Identify which cell holds the provided text, then report its (x, y) central coordinate. 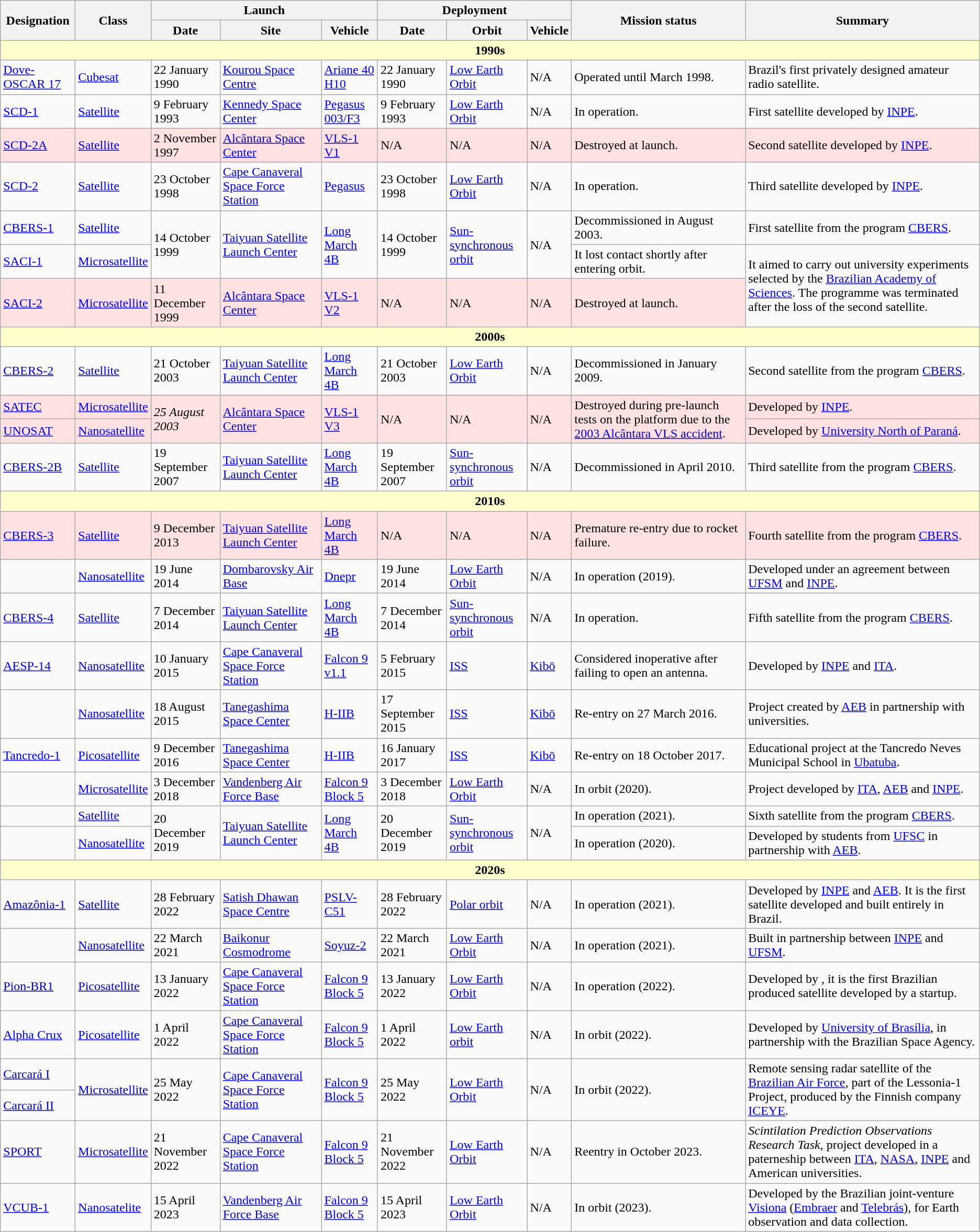
Amazônia-1 (38, 904)
Site (271, 30)
Developed by INPE. (863, 407)
Pegasus 003/F3 (350, 111)
In orbit (2023). (659, 1207)
CBERS-4 (38, 618)
AESP-14 (38, 666)
1990s (490, 50)
In orbit (2020). (659, 789)
Second satellite developed by INPE. (863, 145)
Third satellite from the program CBERS. (863, 467)
Baikonur Cosmodrome (271, 945)
Developed by INPE and AEB. It is the first satellite developed and built entirely in Brazil. (863, 904)
Kourou Space Centre (271, 77)
10 January 2015 (185, 666)
Alpha Crux (38, 1034)
Dombarovsky Air Base (271, 577)
Scintilation Prediction Observations Research Task, project developed in a paterneship between ITA, NASA, INPE and American universities. (863, 1152)
Designation (38, 20)
Second satellite from the program CBERS. (863, 371)
In operation (2019). (659, 577)
25 August 2003 (185, 419)
In operation (2020). (659, 843)
Low Earth orbit (487, 1034)
First satellite from the program CBERS. (863, 227)
Re-entry on 27 March 2016. (659, 714)
Carcará II (38, 1105)
SATEC (38, 407)
CBERS-3 (38, 535)
2020s (490, 870)
UNOSAT (38, 431)
Developed under an agreement between UFSM and INPE. (863, 577)
9 December 2013 (185, 535)
CBERS-1 (38, 227)
SACI-2 (38, 303)
Remote sensing radar satellite of the Brazilian Air Force, part of the Lessonia-1 Project, produced by the Finnish company ICEYE. (863, 1090)
VLS-1 V1 (350, 145)
Developed by University of Brasília, in partnership with the Brazilian Space Agency. (863, 1034)
Destroyed during pre-launch tests on the platform due to the 2003 Alcântara VLS accident. (659, 419)
PSLV-C51 (350, 904)
Pion-BR1 (38, 986)
SCD-1 (38, 111)
Decommissioned in August 2003. (659, 227)
First satellite developed by INPE. (863, 111)
Premature re-entry due to rocket failure. (659, 535)
VLS-1 V3 (350, 419)
SCD-2 (38, 186)
Project developed by ITA, AEB and INPE. (863, 789)
18 August 2015 (185, 714)
Pegasus (350, 186)
Built in partnership between INPE and UFSM. (863, 945)
Educational project at the Tancredo Neves Municipal School in Ubatuba. (863, 755)
Summary (863, 20)
Third satellite developed by INPE. (863, 186)
Re-entry on 18 October 2017. (659, 755)
SPORT (38, 1152)
17 September 2015 (412, 714)
Dnepr (350, 577)
Reentry in October 2023. (659, 1152)
Class (113, 20)
11 December 1999 (185, 303)
Developed by INPE and ITA. (863, 666)
2000s (490, 337)
It lost contact shortly after entering orbit. (659, 262)
CBERS-2B (38, 467)
Decommissioned in April 2010. (659, 467)
Satish Dhawan Space Centre (271, 904)
16 January 2017 (412, 755)
Mission status (659, 20)
Considered inoperative after failing to open an antenna. (659, 666)
SACI-1 (38, 262)
Tancredo-1 (38, 755)
Developed by the Brazilian joint-venture Visiona (Embraer and Telebrás), for Earth observation and data collection. (863, 1207)
Carcará I (38, 1074)
Falcon 9 v1.1 (350, 666)
Deployment (474, 10)
Fifth satellite from the program CBERS. (863, 618)
Dove-OSCAR 17 (38, 77)
Ariane 40 H10 (350, 77)
Fourth satellite from the program CBERS. (863, 535)
SCD-2A (38, 145)
2 November 1997 (185, 145)
Nanosatelite (113, 1207)
Project created by AEB in partnership with universities. (863, 714)
Orbit (487, 30)
VCUB-1 (38, 1207)
Developed by , it is the first Brazilian produced satellite developed by a startup. (863, 986)
Developed by University North of Paraná. (863, 431)
CBERS-2 (38, 371)
5 February 2015 (412, 666)
Polar orbit (487, 904)
2010s (490, 501)
Operated until March 1998. (659, 77)
Kennedy Space Center (271, 111)
VLS-1 V2 (350, 303)
Brazil's first privately designed amateur radio satellite. (863, 77)
Soyuz-2 (350, 945)
Sixth satellite from the program CBERS. (863, 816)
Launch (264, 10)
9 December 2016 (185, 755)
Developed by students from UFSC in partnership with AEB. (863, 843)
In operation (2022). (659, 986)
Cubesat (113, 77)
Decommissioned in January 2009. (659, 371)
